Output the (x, y) coordinate of the center of the cell containing the given text.  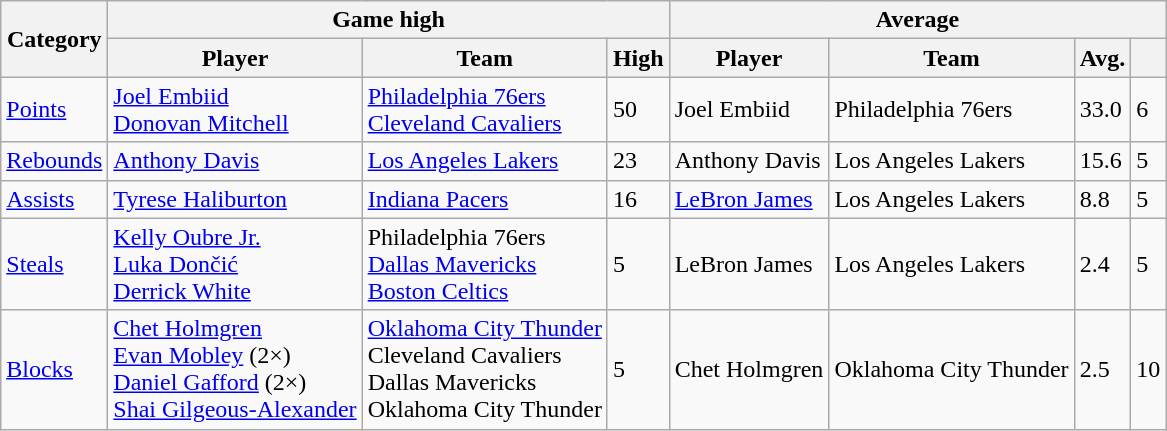
Philadelphia 76ersCleveland Cavaliers (484, 110)
Steals (54, 264)
6 (1148, 110)
33.0 (1102, 110)
Category (54, 39)
Joel EmbiidDonovan Mitchell (235, 110)
Chet HolmgrenEvan Mobley (2×)Daniel Gafford (2×)Shai Gilgeous-Alexander (235, 370)
2.4 (1102, 264)
Oklahoma City Thunder (952, 370)
Blocks (54, 370)
Avg. (1102, 58)
High (638, 58)
8.8 (1102, 199)
Kelly Oubre Jr.Luka DončićDerrick White (235, 264)
Average (918, 20)
50 (638, 110)
Tyrese Haliburton (235, 199)
10 (1148, 370)
15.6 (1102, 161)
2.5 (1102, 370)
Oklahoma City ThunderCleveland CavaliersDallas MavericksOklahoma City Thunder (484, 370)
Indiana Pacers (484, 199)
Game high (388, 20)
Rebounds (54, 161)
Philadelphia 76ers (952, 110)
Joel Embiid (749, 110)
Chet Holmgren (749, 370)
Philadelphia 76ersDallas MavericksBoston Celtics (484, 264)
23 (638, 161)
Points (54, 110)
16 (638, 199)
Assists (54, 199)
